Pinpoint the cell where the given text exists, returning its (x, y) midpoint coordinate. 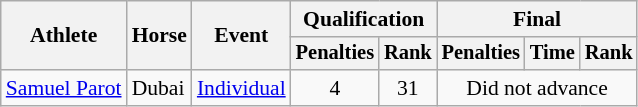
Qualification (364, 19)
31 (408, 88)
Event (242, 36)
Dubai (160, 88)
Horse (160, 36)
Time (552, 54)
Individual (242, 88)
4 (335, 88)
Athlete (64, 36)
Did not advance (538, 88)
Samuel Parot (64, 88)
Final (538, 19)
